Find where the given text appears and provide that cell's center as [X, Y] coordinate. 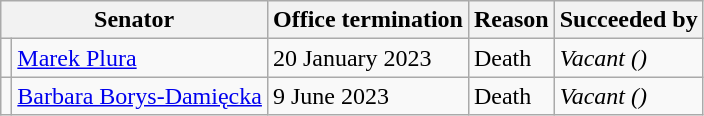
Office termination [368, 20]
Barbara Borys-Damięcka [140, 96]
20 January 2023 [368, 58]
Succeeded by [628, 20]
Senator [134, 20]
9 June 2023 [368, 96]
Marek Plura [140, 58]
Reason [511, 20]
